Locate the cell with the specified text and output its (X, Y) center coordinate. 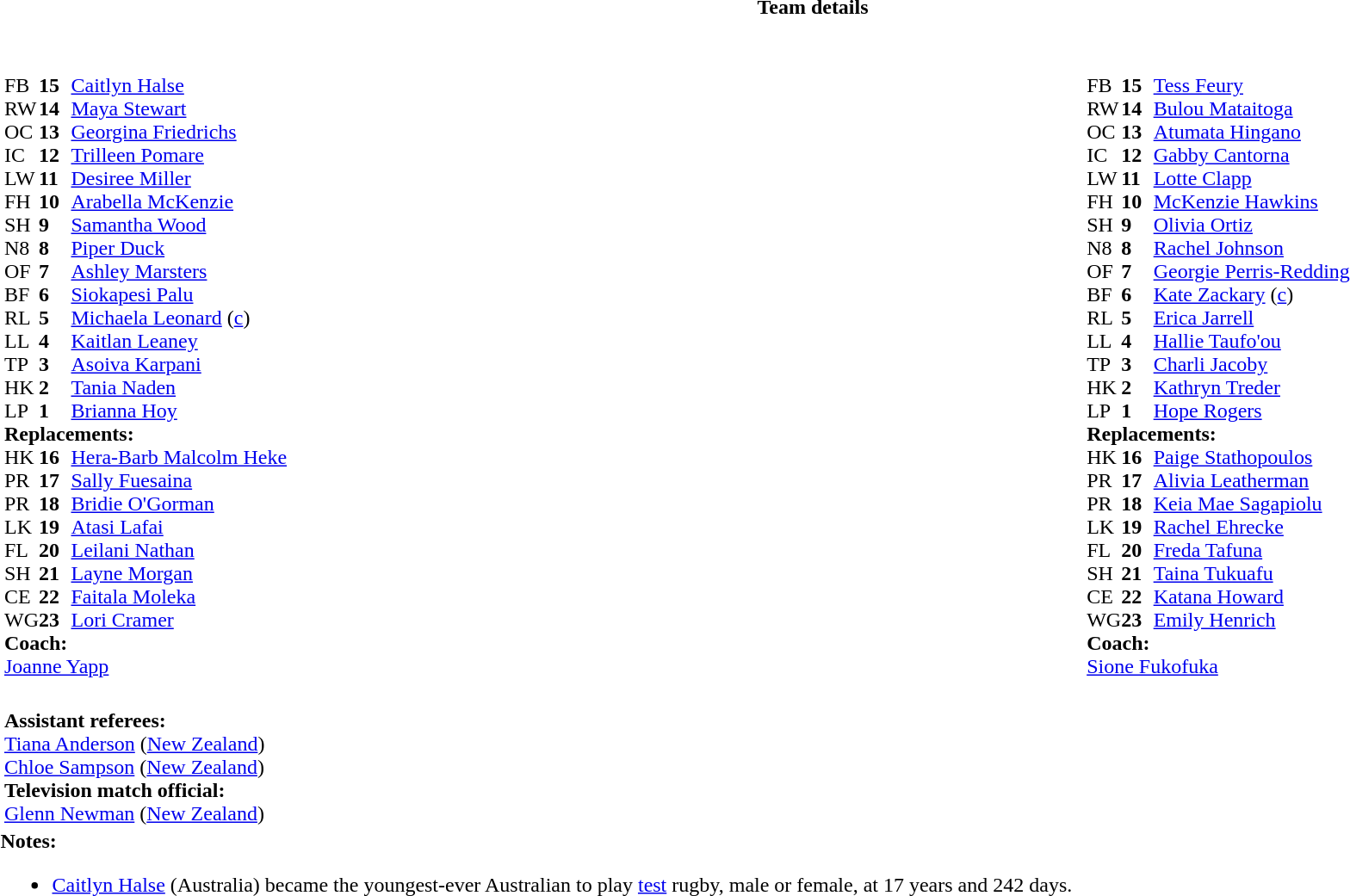
Charli Jacoby (1252, 365)
Arabella McKenzie (179, 201)
Desiree Miller (179, 179)
Hera-Barb Malcolm Heke (179, 458)
Faitala Moleka (179, 597)
Georgie Perris-Redding (1252, 272)
Trilleen Pomare (179, 155)
Maya Stewart (179, 108)
Katana Howard (1252, 597)
Atasi Lafai (179, 527)
Lotte Clapp (1252, 179)
Hope Rogers (1252, 411)
Asoiva Karpani (179, 365)
Gabby Cantorna (1252, 155)
Rachel Johnson (1252, 248)
Layne Morgan (179, 573)
Hallie Taufo'ou (1252, 341)
Rachel Ehrecke (1252, 527)
Joanne Yapp (146, 666)
Kaitlan Leaney (179, 341)
Tania Naden (179, 387)
Bridie O'Gorman (179, 504)
Erica Jarrell (1252, 318)
Piper Duck (179, 248)
Brianna Hoy (179, 411)
Georgina Friedrichs (179, 133)
Kathryn Treder (1252, 387)
Sione Fukofuka (1218, 666)
Bulou Mataitoga (1252, 108)
Paige Stathopoulos (1252, 458)
Alivia Leatherman (1252, 480)
Emily Henrich (1252, 620)
Caitlyn Halse (179, 86)
Michaela Leonard (c) (179, 318)
Freda Tafuna (1252, 551)
Lori Cramer (179, 620)
Kate Zackary (c) (1252, 294)
Leilani Nathan (179, 551)
Taina Tukuafu (1252, 573)
Ashley Marsters (179, 272)
Siokapesi Palu (179, 294)
Samantha Wood (179, 226)
Sally Fuesaina (179, 480)
Keia Mae Sagapiolu (1252, 504)
Olivia Ortiz (1252, 226)
Atumata Hingano (1252, 133)
Tess Feury (1252, 86)
McKenzie Hawkins (1252, 201)
